Search for the cell housing the specified text and yield its [x, y] center coordinate. 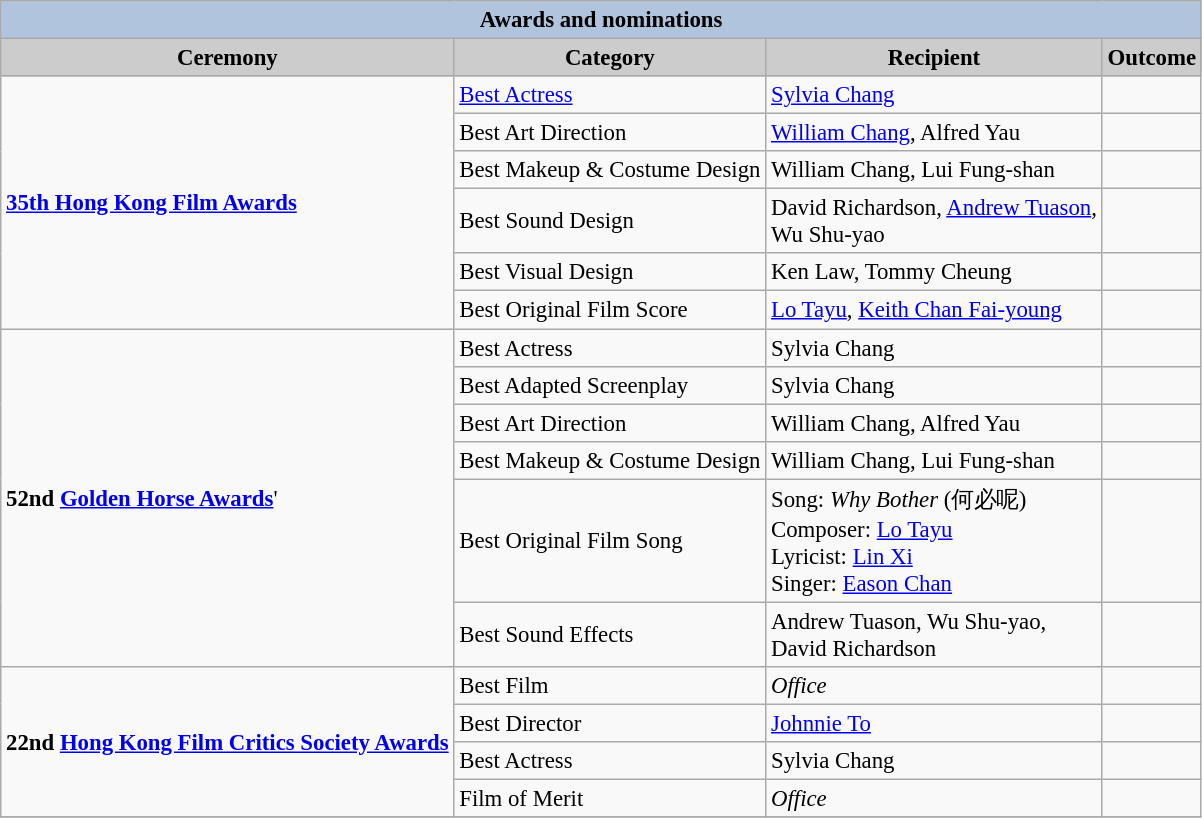
Best Original Film Song [610, 540]
Ken Law, Tommy Cheung [934, 273]
Best Visual Design [610, 273]
Johnnie To [934, 723]
Recipient [934, 58]
Best Film [610, 686]
35th Hong Kong Film Awards [228, 202]
Best Director [610, 723]
Best Sound Effects [610, 634]
Category [610, 58]
Lo Tayu, Keith Chan Fai-young [934, 310]
Song: Why Bother (何必呢)Composer: Lo Tayu Lyricist: Lin Xi Singer: Eason Chan [934, 540]
Andrew Tuason, Wu Shu-yao,David Richardson [934, 634]
22nd Hong Kong Film Critics Society Awards [228, 742]
Outcome [1152, 58]
Best Original Film Score [610, 310]
Best Adapted Screenplay [610, 385]
Ceremony [228, 58]
Awards and nominations [602, 20]
Best Sound Design [610, 222]
52nd Golden Horse Awards' [228, 498]
David Richardson, Andrew Tuason,Wu Shu-yao [934, 222]
Film of Merit [610, 799]
